Provide the (x, y) coordinate of the cell's center where the given text is located.  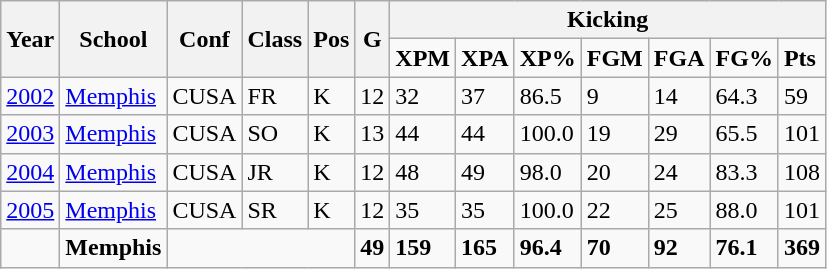
FGM (614, 58)
159 (423, 248)
29 (679, 134)
65.5 (744, 134)
14 (679, 96)
25 (679, 210)
165 (486, 248)
Class (275, 39)
SR (275, 210)
92 (679, 248)
9 (614, 96)
Conf (204, 39)
SO (275, 134)
Pos (332, 39)
XPM (423, 58)
96.4 (548, 248)
88.0 (744, 210)
13 (372, 134)
98.0 (548, 172)
70 (614, 248)
32 (423, 96)
369 (802, 248)
School (114, 39)
59 (802, 96)
FR (275, 96)
Kicking (608, 20)
76.1 (744, 248)
2002 (30, 96)
24 (679, 172)
2005 (30, 210)
86.5 (548, 96)
JR (275, 172)
FGA (679, 58)
19 (614, 134)
FG% (744, 58)
XP% (548, 58)
2003 (30, 134)
108 (802, 172)
22 (614, 210)
Pts (802, 58)
48 (423, 172)
64.3 (744, 96)
83.3 (744, 172)
20 (614, 172)
2004 (30, 172)
G (372, 39)
37 (486, 96)
Year (30, 39)
XPA (486, 58)
